Identify which cell holds the provided text, then report its (X, Y) central coordinate. 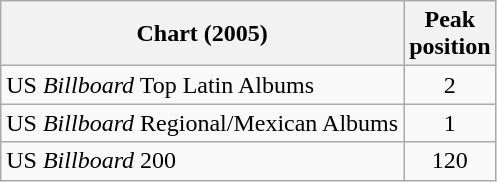
US Billboard 200 (202, 161)
120 (450, 161)
US Billboard Top Latin Albums (202, 85)
US Billboard Regional/Mexican Albums (202, 123)
2 (450, 85)
Peakposition (450, 34)
1 (450, 123)
Chart (2005) (202, 34)
